Scan for the cell matching the given text and deliver its [x, y] coordinate at center. 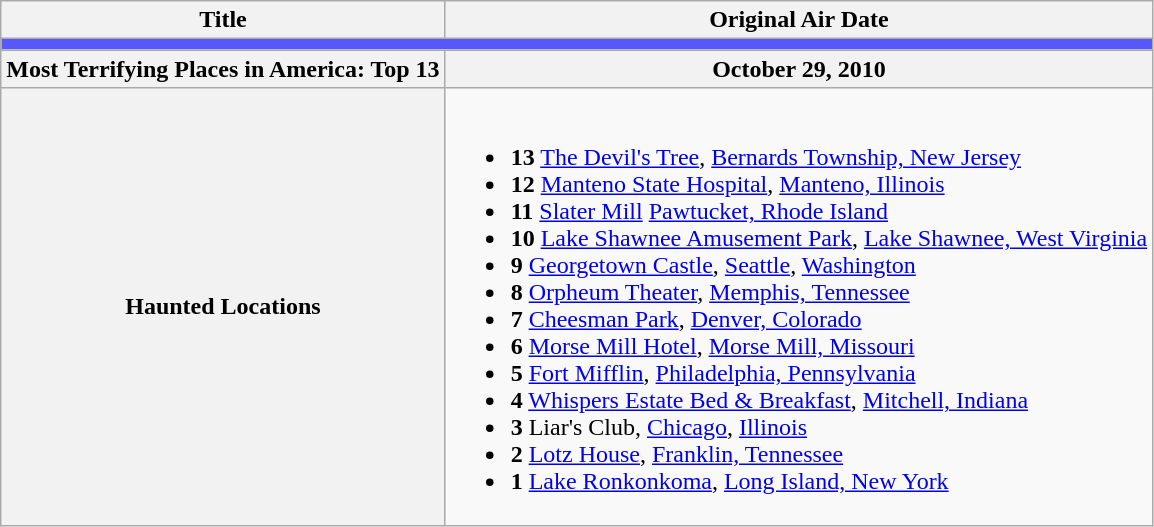
October 29, 2010 [799, 69]
Title [223, 20]
Most Terrifying Places in America: Top 13 [223, 69]
Haunted Locations [223, 306]
Original Air Date [799, 20]
